Detect which cell encompasses the target text, then output its [X, Y] center coordinate. 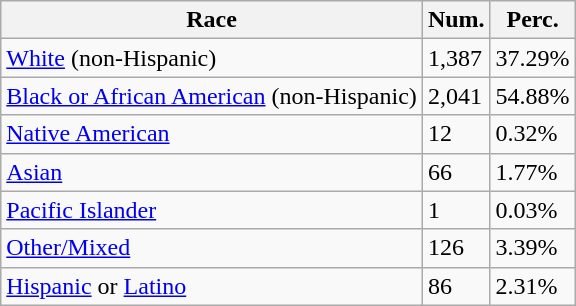
1.77% [532, 172]
Hispanic or Latino [212, 286]
Native American [212, 134]
1 [456, 210]
86 [456, 286]
0.03% [532, 210]
Perc. [532, 20]
White (non-Hispanic) [212, 58]
Num. [456, 20]
126 [456, 248]
Other/Mixed [212, 248]
2.31% [532, 286]
Pacific Islander [212, 210]
Race [212, 20]
37.29% [532, 58]
Asian [212, 172]
2,041 [456, 96]
54.88% [532, 96]
66 [456, 172]
0.32% [532, 134]
1,387 [456, 58]
3.39% [532, 248]
Black or African American (non-Hispanic) [212, 96]
12 [456, 134]
